From the cell containing the given text, extract its center point as [X, Y] coordinate. 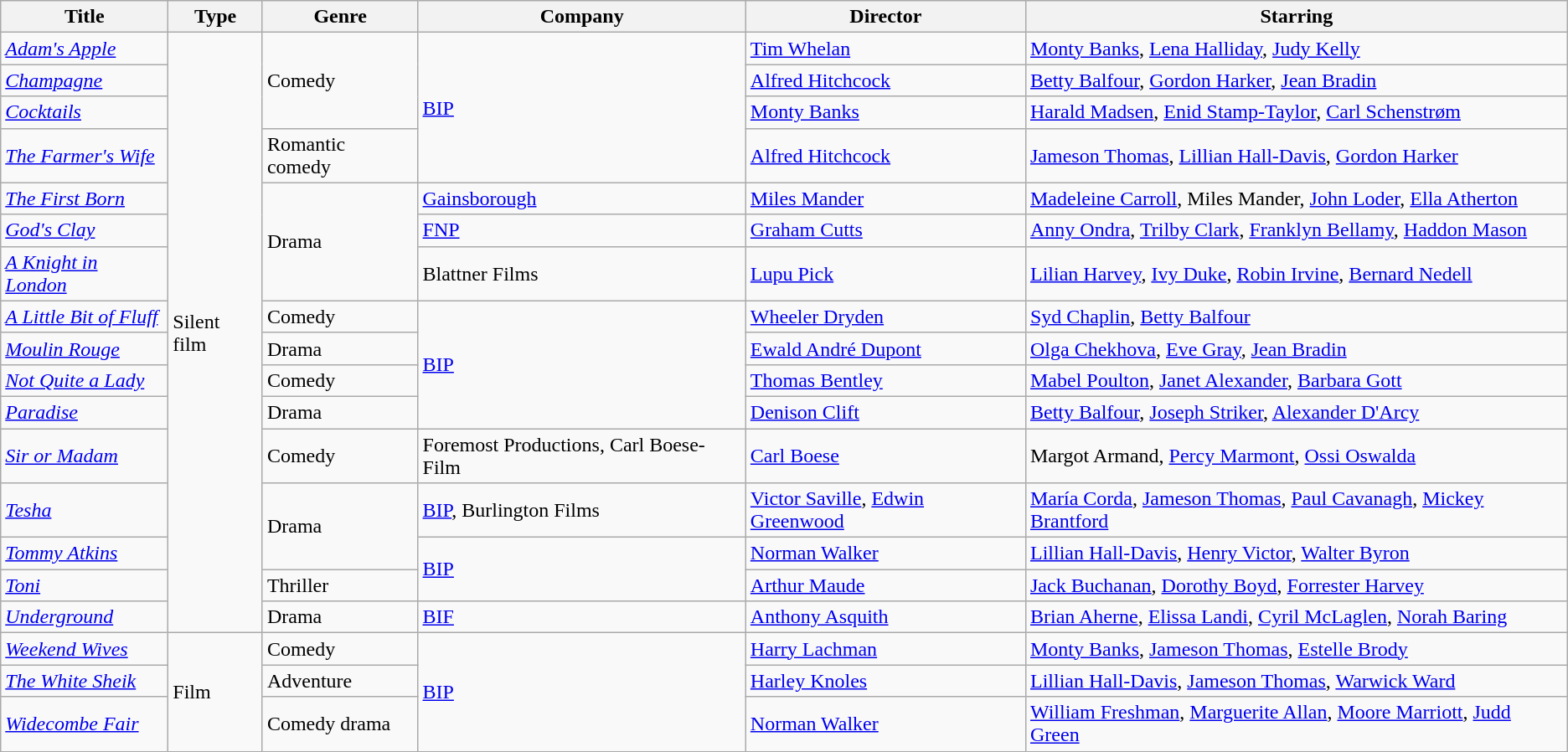
FNP [581, 230]
Jack Buchanan, Dorothy Boyd, Forrester Harvey [1297, 585]
Tesha [85, 511]
Romantic comedy [340, 156]
Foremost Productions, Carl Boese-Film [581, 456]
Underground [85, 617]
Toni [85, 585]
Silent film [216, 333]
Carl Boese [885, 456]
The White Sheik [85, 681]
Betty Balfour, Joseph Striker, Alexander D'Arcy [1297, 412]
BIF [581, 617]
Harald Madsen, Enid Stamp-Taylor, Carl Schenstrøm [1297, 112]
Victor Saville, Edwin Greenwood [885, 511]
God's Clay [85, 230]
Company [581, 17]
Graham Cutts [885, 230]
Ewald André Dupont [885, 348]
Lillian Hall-Davis, Henry Victor, Walter Byron [1297, 554]
Lillian Hall-Davis, Jameson Thomas, Warwick Ward [1297, 681]
Moulin Rouge [85, 348]
Olga Chekhova, Eve Gray, Jean Bradin [1297, 348]
The First Born [85, 198]
The Farmer's Wife [85, 156]
Monty Banks, Jameson Thomas, Estelle Brody [1297, 649]
María Corda, Jameson Thomas, Paul Cavanagh, Mickey Brantford [1297, 511]
Brian Aherne, Elissa Landi, Cyril McLaglen, Norah Baring [1297, 617]
Thomas Bentley [885, 380]
Syd Chaplin, Betty Balfour [1297, 317]
Adam's Apple [85, 49]
Harry Lachman [885, 649]
Tim Whelan [885, 49]
Sir or Madam [85, 456]
Anny Ondra, Trilby Clark, Franklyn Bellamy, Haddon Mason [1297, 230]
Film [216, 692]
A Knight in London [85, 273]
Cocktails [85, 112]
Title [85, 17]
Harley Knoles [885, 681]
Champagne [85, 80]
A Little Bit of Fluff [85, 317]
Director [885, 17]
Lupu Pick [885, 273]
Tommy Atkins [85, 554]
Denison Clift [885, 412]
Blattner Films [581, 273]
Paradise [85, 412]
Jameson Thomas, Lillian Hall-Davis, Gordon Harker [1297, 156]
Arthur Maude [885, 585]
Monty Banks, Lena Halliday, Judy Kelly [1297, 49]
Genre [340, 17]
William Freshman, Marguerite Allan, Moore Marriott, Judd Green [1297, 724]
Wheeler Dryden [885, 317]
BIP, Burlington Films [581, 511]
Thriller [340, 585]
Madeleine Carroll, Miles Mander, John Loder, Ella Atherton [1297, 198]
Widecombe Fair [85, 724]
Gainsborough [581, 198]
Miles Mander [885, 198]
Adventure [340, 681]
Type [216, 17]
Weekend Wives [85, 649]
Margot Armand, Percy Marmont, Ossi Oswalda [1297, 456]
Mabel Poulton, Janet Alexander, Barbara Gott [1297, 380]
Monty Banks [885, 112]
Starring [1297, 17]
Comedy drama [340, 724]
Not Quite a Lady [85, 380]
Anthony Asquith [885, 617]
Lilian Harvey, Ivy Duke, Robin Irvine, Bernard Nedell [1297, 273]
Betty Balfour, Gordon Harker, Jean Bradin [1297, 80]
